Search for the cell housing the specified text and yield its [X, Y] center coordinate. 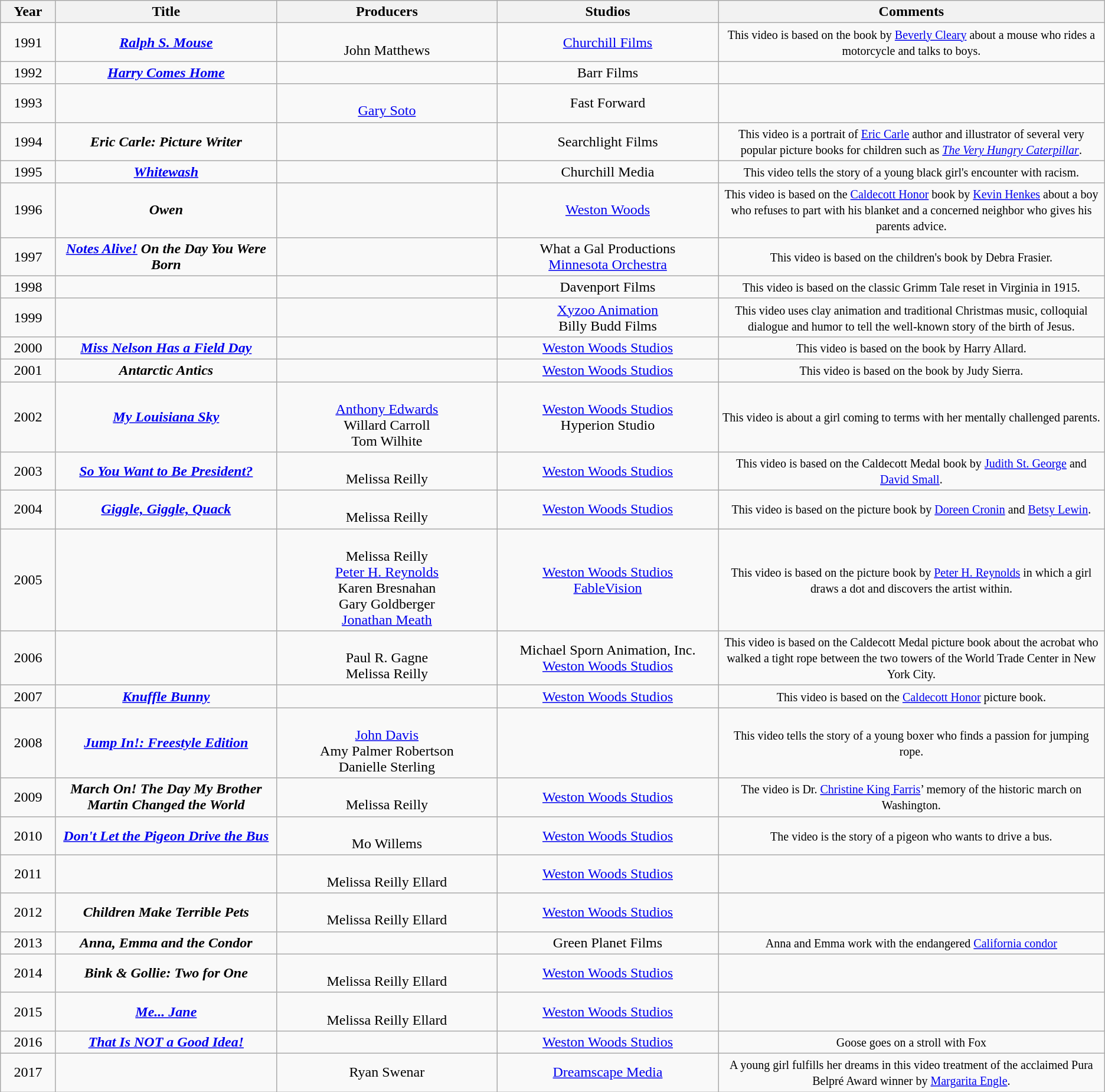
Anna, Emma and the Condor [166, 943]
2004 [28, 510]
This video is based on the classic Grimm Tale reset in Virginia in 1915. [911, 287]
2009 [28, 797]
2000 [28, 348]
This video tells the story of a young black girl's encounter with racism. [911, 172]
Children Make Terrible Pets [166, 913]
Studios [607, 12]
Melissa Reilly Peter H. Reynolds Karen Bresnahan Gary Goldberger Jonathan Meath [387, 580]
The video is the story of a pigeon who wants to drive a bus. [911, 836]
Knuffle Bunny [166, 697]
Mo Willems [387, 836]
2013 [28, 943]
Weston Woods Studios Hyperion Studio [607, 417]
Weston Woods [607, 210]
This video is based on the book by Harry Allard. [911, 348]
2014 [28, 973]
1992 [28, 73]
Title [166, 12]
Eric Carle: Picture Writer [166, 142]
2005 [28, 580]
My Louisiana Sky [166, 417]
Dreamscape Media [607, 1072]
1991 [28, 42]
This video is about a girl coming to terms with her mentally challenged parents. [911, 417]
1999 [28, 318]
Harry Comes Home [166, 73]
2015 [28, 1012]
What a Gal ProductionsMinnesota Orchestra [607, 256]
Owen [166, 210]
Me... Jane [166, 1012]
This video is based on the children's book by Debra Frasier. [911, 256]
2017 [28, 1072]
Weston Woods Studios FableVision [607, 580]
Year [28, 12]
So You Want to Be President? [166, 471]
Jump In!: Freestyle Edition [166, 743]
This video is based on the book by Beverly Cleary about a mouse who rides a motorcycle and talks to boys. [911, 42]
Churchill Media [607, 172]
This video is based on the picture book by Doreen Cronin and Betsy Lewin. [911, 510]
This video tells the story of a young boxer who finds a passion for jumping rope. [911, 743]
Fast Forward [607, 103]
Paul R. Gagne Melissa Reilly [387, 658]
This video is based on the book by Judy Sierra. [911, 370]
This video is based on the Caldecott Honor picture book. [911, 697]
Anna and Emma work with the endangered California condor [911, 943]
Comments [911, 12]
A young girl fulfills her dreams in this video treatment of the acclaimed Pura Belpré Award winner by Margarita Engle. [911, 1072]
John DavisAmy Palmer RobertsonDanielle Sterling [387, 743]
Don't Let the Pigeon Drive the Bus [166, 836]
John Matthews [387, 42]
1996 [28, 210]
Goose goes on a stroll with Fox [911, 1042]
Davenport Films [607, 287]
2008 [28, 743]
Ryan Swenar [387, 1072]
This video is based on the picture book by Peter H. Reynolds in which a girl draws a dot and discovers the artist within. [911, 580]
2006 [28, 658]
2010 [28, 836]
March On! The Day My Brother Martin Changed the World [166, 797]
2012 [28, 913]
Notes Alive! On the Day You Were Born [166, 256]
1995 [28, 172]
2001 [28, 370]
Anthony Edwards Willard Carroll Tom Wilhite [387, 417]
Churchill Films [607, 42]
1994 [28, 142]
This video is a portrait of Eric Carle author and illustrator of several very popular picture books for children such as The Very Hungry Caterpillar. [911, 142]
2016 [28, 1042]
Bink & Gollie: Two for One [166, 973]
Green Planet Films [607, 943]
This video is based on the Caldecott Medal book by Judith St. George and David Small. [911, 471]
Michael Sporn Animation, Inc.Weston Woods Studios [607, 658]
Xyzoo AnimationBilly Budd Films [607, 318]
1993 [28, 103]
2007 [28, 697]
The video is Dr. Christine King Farris’ memory of the historic march on Washington. [911, 797]
2002 [28, 417]
Whitewash [166, 172]
Ralph S. Mouse [166, 42]
Miss Nelson Has a Field Day [166, 348]
Producers [387, 12]
Gary Soto [387, 103]
Antarctic Antics [166, 370]
This video uses clay animation and traditional Christmas music, colloquial dialogue and humor to tell the well-known story of the birth of Jesus. [911, 318]
2011 [28, 874]
Barr Films [607, 73]
That Is NOT a Good Idea! [166, 1042]
1998 [28, 287]
Searchlight Films [607, 142]
Giggle, Giggle, Quack [166, 510]
2003 [28, 471]
1997 [28, 256]
